Return [x, y] of the center of cell containing provided text 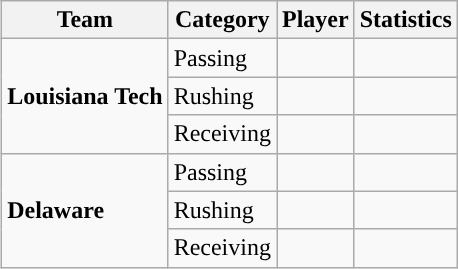
Category [222, 20]
Delaware [85, 210]
Statistics [406, 20]
Player [315, 20]
Team [85, 20]
Louisiana Tech [85, 96]
